Capture the cell that displays the provided text and extract its [X, Y] central coordinate. 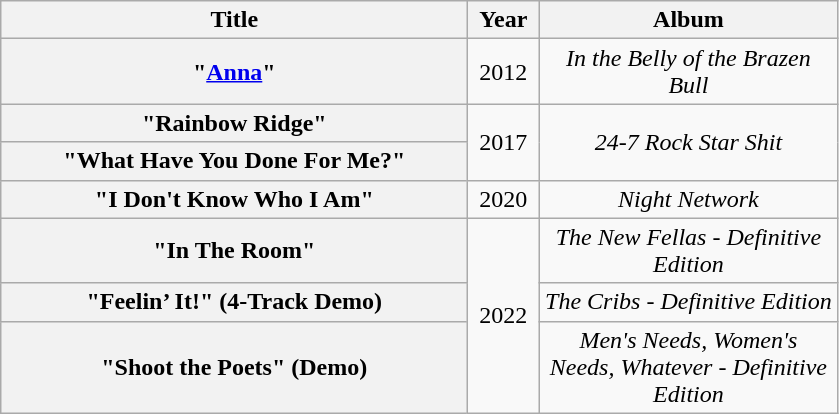
"I Don't Know Who I Am" [234, 199]
"Feelin’ It!" (4-Track Demo) [234, 302]
The New Fellas - Definitive Edition [688, 250]
Night Network [688, 199]
"Anna" [234, 72]
Year [504, 20]
2017 [504, 142]
In the Belly of the Brazen Bull [688, 72]
"In The Room" [234, 250]
"Shoot the Poets" (Demo) [234, 367]
2022 [504, 316]
"Rainbow Ridge" [234, 123]
Title [234, 20]
"What Have You Done For Me?" [234, 161]
The Cribs - Definitive Edition [688, 302]
2020 [504, 199]
2012 [504, 72]
Men's Needs, Women's Needs, Whatever - Definitive Edition [688, 367]
24-7 Rock Star Shit [688, 142]
Album [688, 20]
